Locate the cell with the specified text and output its [x, y] center coordinate. 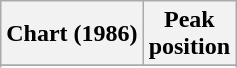
Chart (1986) [72, 34]
Peakposition [189, 34]
